Pinpoint the cell where the given text exists, returning its (X, Y) midpoint coordinate. 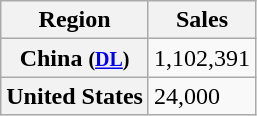
Region (75, 20)
United States (75, 96)
China (DL) (75, 58)
24,000 (202, 96)
Sales (202, 20)
1,102,391 (202, 58)
